Output the (x, y) coordinate of the center of the cell containing the given text.  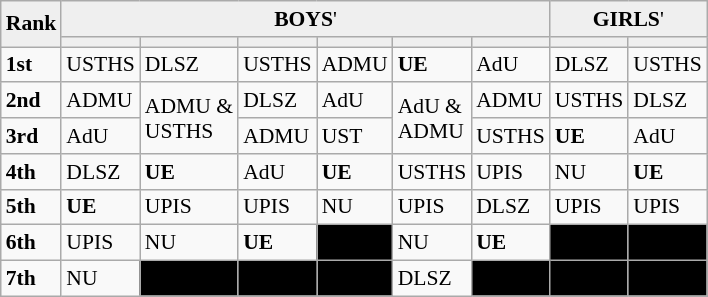
7th (32, 279)
4th (32, 172)
Rank (32, 24)
AdU &ADMU (432, 118)
6th (32, 243)
2nd (32, 101)
BOYS' (305, 19)
GIRLS' (628, 19)
1st (32, 65)
5th (32, 207)
3rd (32, 136)
UST (355, 136)
ADMU &USTHS (189, 118)
